Output the (x, y) coordinate of the center of the cell containing the given text.  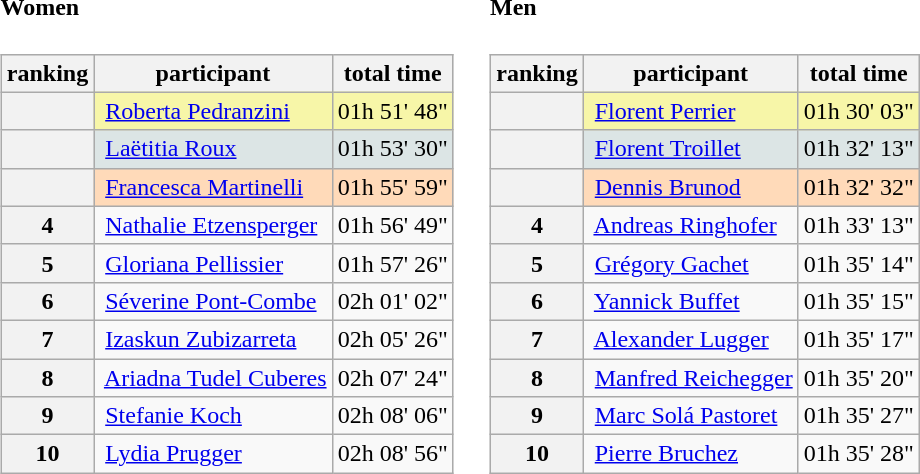
Ariadna Tudel Cuberes (213, 378)
01h 35' 27" (858, 416)
Laëtitia Roux (213, 149)
Florent Troillet (690, 149)
01h 35' 17" (858, 339)
01h 32' 13" (858, 149)
Florent Perrier (690, 111)
01h 32' 32" (858, 187)
02h 05' 26" (392, 339)
01h 35' 14" (858, 263)
01h 35' 20" (858, 378)
01h 56' 49" (392, 225)
Séverine Pont-Combe (213, 301)
Marc Solá Pastoret (690, 416)
Gloriana Pellissier (213, 263)
02h 01' 02" (392, 301)
Francesca Martinelli (213, 187)
01h 33' 13" (858, 225)
Lydia Prugger (213, 454)
Pierre Bruchez (690, 454)
02h 08' 06" (392, 416)
02h 08' 56" (392, 454)
01h 57' 26" (392, 263)
01h 51' 48" (392, 111)
Izaskun Zubizarreta (213, 339)
01h 53' 30" (392, 149)
Roberta Pedranzini (213, 111)
Nathalie Etzensperger (213, 225)
Andreas Ringhofer (690, 225)
Manfred Reichegger (690, 378)
01h 35' 28" (858, 454)
Alexander Lugger (690, 339)
Grégory Gachet (690, 263)
01h 35' 15" (858, 301)
Dennis Brunod (690, 187)
Stefanie Koch (213, 416)
02h 07' 24" (392, 378)
01h 55' 59" (392, 187)
01h 30' 03" (858, 111)
Yannick Buffet (690, 301)
